Find where the given text appears and provide that cell's center as [x, y] coordinate. 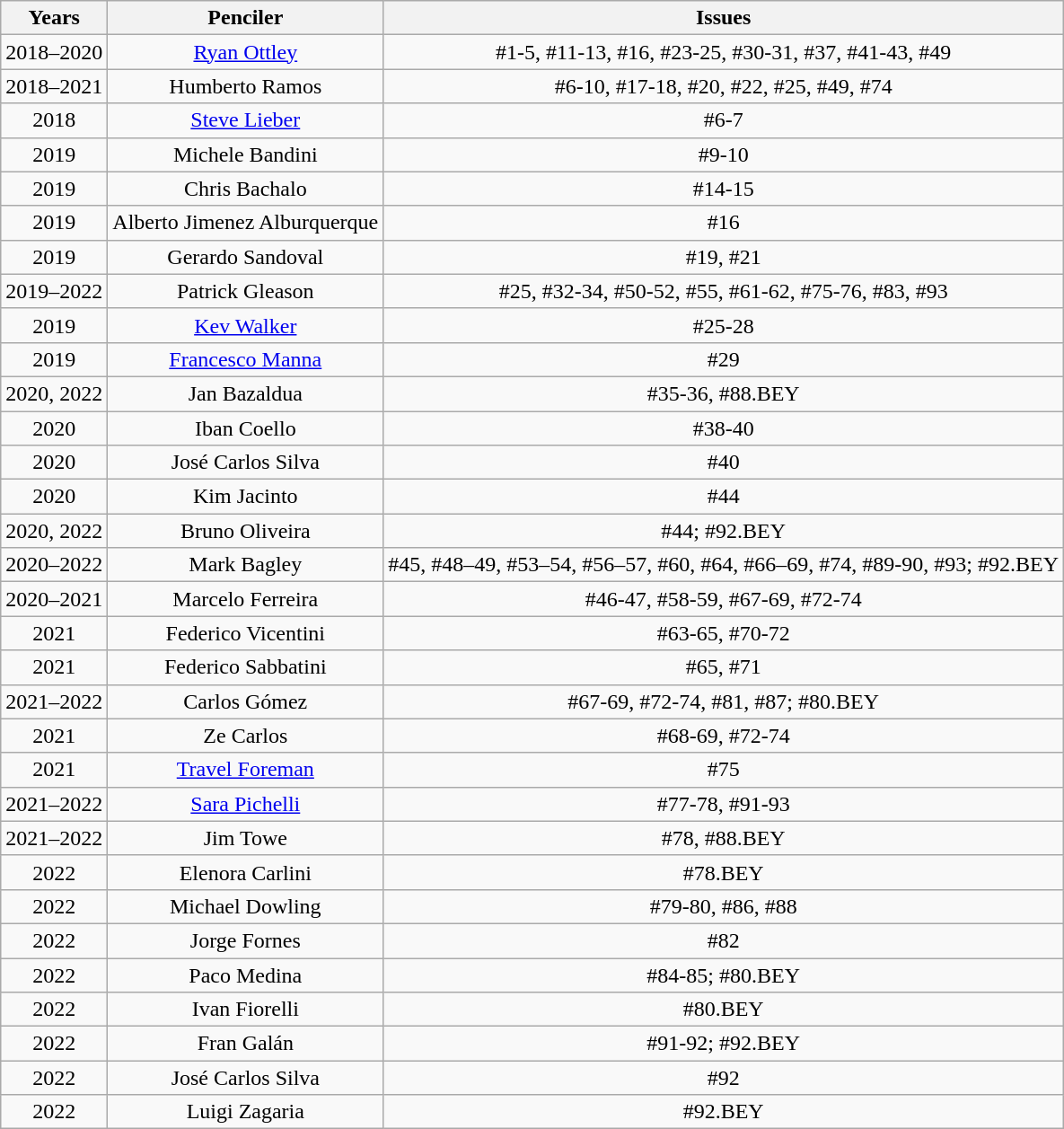
2020–2021 [54, 599]
Luigi Zagaria [246, 1112]
Michele Bandini [246, 154]
#9-10 [724, 154]
2018–2021 [54, 86]
Jim Towe [246, 838]
Iban Coello [246, 428]
Issues [724, 18]
Alberto Jimenez Alburquerque [246, 223]
Humberto Ramos [246, 86]
Fran Galán [246, 1044]
#92 [724, 1078]
Marcelo Ferreira [246, 599]
#19, #21 [724, 257]
#38-40 [724, 428]
#44 [724, 497]
#6-7 [724, 120]
#46-47, #58-59, #67-69, #72-74 [724, 599]
Gerardo Sandoval [246, 257]
Mark Bagley [246, 565]
Carlos Gómez [246, 701]
Federico Vicentini [246, 633]
#16 [724, 223]
Kim Jacinto [246, 497]
Steve Lieber [246, 120]
#78, #88.BEY [724, 838]
#68-69, #72-74 [724, 736]
#6-10, #17-18, #20, #22, #25, #49, #74 [724, 86]
2018–2020 [54, 52]
Years [54, 18]
Paco Medina [246, 975]
Francesco Manna [246, 359]
#25-28 [724, 325]
#75 [724, 770]
#91-92; #92.BEY [724, 1044]
Sara Pichelli [246, 804]
Ze Carlos [246, 736]
#80.BEY [724, 1010]
Ivan Fiorelli [246, 1010]
Michael Dowling [246, 906]
2019–2022 [54, 291]
#79-80, #86, #88 [724, 906]
Ryan Ottley [246, 52]
Patrick Gleason [246, 291]
Chris Bachalo [246, 189]
Jan Bazaldua [246, 393]
#67-69, #72-74, #81, #87; #80.BEY [724, 701]
#25, #32-34, #50-52, #55, #61-62, #75-76, #83, #93 [724, 291]
#14-15 [724, 189]
2018 [54, 120]
Federico Sabbatini [246, 667]
Jorge Fornes [246, 940]
#78.BEY [724, 872]
#65, #71 [724, 667]
#82 [724, 940]
Elenora Carlini [246, 872]
#77-78, #91-93 [724, 804]
#44; #92.BEY [724, 531]
#45, #48–49, #53–54, #56–57, #60, #64, #66–69, #74, #89-90, #93; #92.BEY [724, 565]
Penciler [246, 18]
#1-5, #11-13, #16, #23-25, #30-31, #37, #41-43, #49 [724, 52]
Bruno Oliveira [246, 531]
#84-85; #80.BEY [724, 975]
#35-36, #88.BEY [724, 393]
#92.BEY [724, 1112]
Travel Foreman [246, 770]
2020–2022 [54, 565]
#63-65, #70-72 [724, 633]
#29 [724, 359]
Kev Walker [246, 325]
#40 [724, 463]
